Output the (x, y) coordinate of the center of the cell containing the given text.  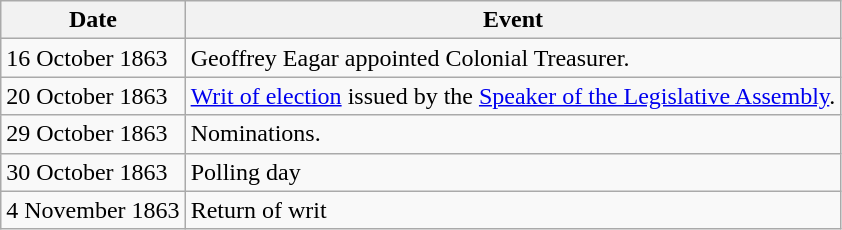
Nominations. (513, 134)
4 November 1863 (93, 210)
20 October 1863 (93, 96)
Event (513, 20)
Geoffrey Eagar appointed Colonial Treasurer. (513, 58)
Return of writ (513, 210)
29 October 1863 (93, 134)
16 October 1863 (93, 58)
Polling day (513, 172)
Date (93, 20)
Writ of election issued by the Speaker of the Legislative Assembly. (513, 96)
30 October 1863 (93, 172)
